Locate the cell with the specified text and output its (X, Y) center coordinate. 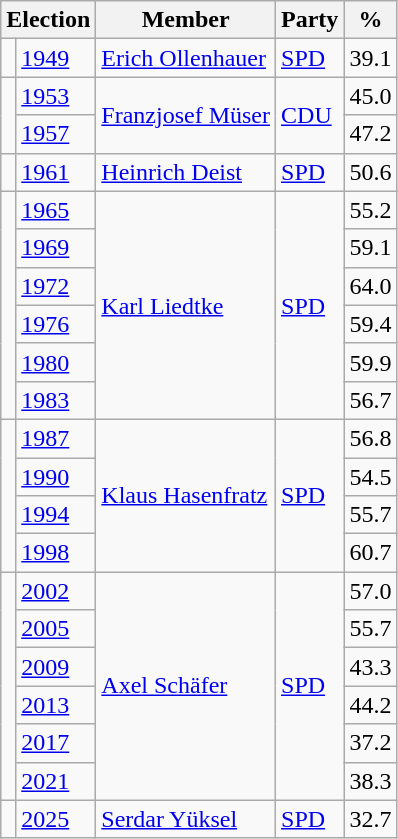
44.2 (370, 705)
1953 (56, 96)
1994 (56, 515)
CDU (310, 115)
57.0 (370, 591)
32.7 (370, 819)
1983 (56, 400)
59.4 (370, 324)
Karl Liedtke (186, 305)
2009 (56, 667)
60.7 (370, 553)
2002 (56, 591)
Erich Ollenhauer (186, 58)
55.2 (370, 210)
50.6 (370, 172)
39.1 (370, 58)
1990 (56, 477)
1987 (56, 438)
Party (310, 20)
59.9 (370, 362)
Member (186, 20)
Heinrich Deist (186, 172)
2005 (56, 629)
1961 (56, 172)
1976 (56, 324)
45.0 (370, 96)
1965 (56, 210)
1998 (56, 553)
Axel Schäfer (186, 686)
1980 (56, 362)
2021 (56, 781)
2013 (56, 705)
Franzjosef Müser (186, 115)
43.3 (370, 667)
38.3 (370, 781)
54.5 (370, 477)
56.8 (370, 438)
2025 (56, 819)
Klaus Hasenfratz (186, 495)
% (370, 20)
2017 (56, 743)
64.0 (370, 286)
Serdar Yüksel (186, 819)
1969 (56, 248)
59.1 (370, 248)
37.2 (370, 743)
56.7 (370, 400)
Election (48, 20)
47.2 (370, 134)
1949 (56, 58)
1957 (56, 134)
1972 (56, 286)
